Output the [x, y] coordinate of the center of the cell containing the given text.  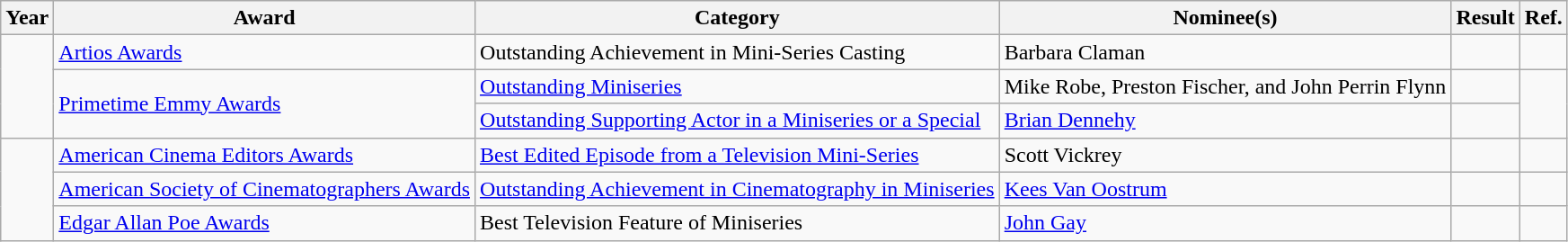
Outstanding Achievement in Mini-Series Casting [738, 52]
Outstanding Miniseries [738, 86]
Category [738, 18]
Award [264, 18]
Best Television Feature of Miniseries [738, 223]
Result [1485, 18]
Year [27, 18]
Barbara Claman [1226, 52]
John Gay [1226, 223]
American Cinema Editors Awards [264, 155]
Outstanding Achievement in Cinematography in Miniseries [738, 189]
Kees Van Oostrum [1226, 189]
Brian Dennehy [1226, 121]
Best Edited Episode from a Television Mini-Series [738, 155]
Nominee(s) [1226, 18]
Ref. [1544, 18]
Artios Awards [264, 52]
Edgar Allan Poe Awards [264, 223]
Primetime Emmy Awards [264, 103]
Mike Robe, Preston Fischer, and John Perrin Flynn [1226, 86]
Scott Vickrey [1226, 155]
Outstanding Supporting Actor in a Miniseries or a Special [738, 121]
American Society of Cinematographers Awards [264, 189]
